Extract the (X, Y) coordinate from the center of the cell holding the provided text.  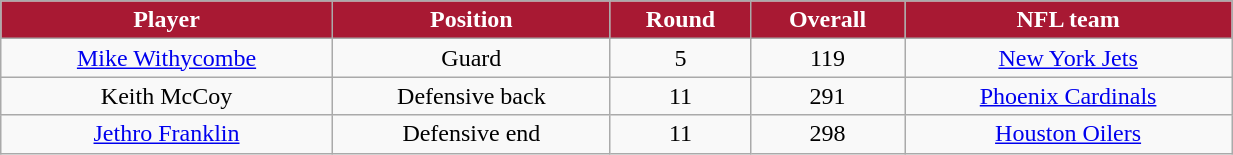
New York Jets (1068, 58)
Mike Withycombe (167, 58)
Position (471, 20)
NFL team (1068, 20)
Keith McCoy (167, 96)
Defensive end (471, 134)
291 (828, 96)
5 (680, 58)
Jethro Franklin (167, 134)
Player (167, 20)
Overall (828, 20)
Defensive back (471, 96)
119 (828, 58)
Round (680, 20)
Phoenix Cardinals (1068, 96)
Houston Oilers (1068, 134)
298 (828, 134)
Guard (471, 58)
